Provide the [x, y] coordinate of the cell's center where the given text is located.  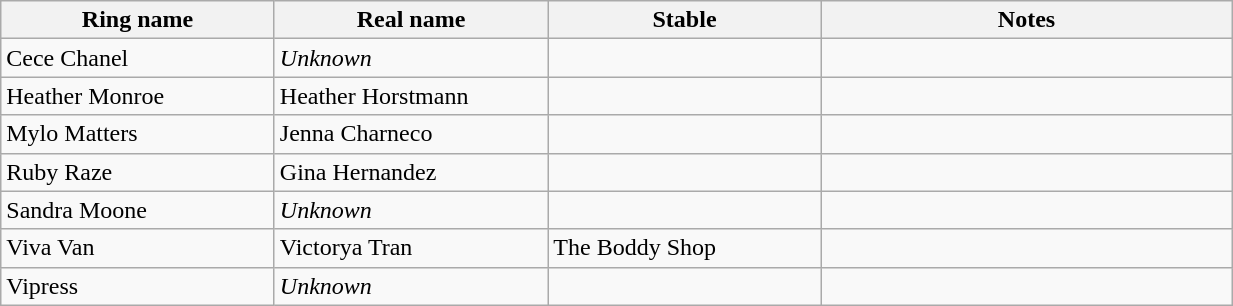
Notes [1026, 20]
Jenna Charneco [411, 134]
Stable [685, 20]
Ring name [138, 20]
Gina Hernandez [411, 172]
Victorya Tran [411, 248]
Real name [411, 20]
Cece Chanel [138, 58]
The Boddy Shop [685, 248]
Vipress [138, 286]
Heather Monroe [138, 96]
Mylo Matters [138, 134]
Ruby Raze [138, 172]
Viva Van [138, 248]
Sandra Moone [138, 210]
Heather Horstmann [411, 96]
